Pinpoint the cell where the given text exists, returning its [X, Y] midpoint coordinate. 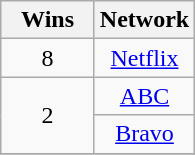
Wins [48, 20]
Netflix [144, 58]
8 [48, 58]
Bravo [144, 134]
Network [144, 20]
ABC [144, 96]
2 [48, 115]
